Provide the (x, y) coordinate of the cell's center where the given text is located.  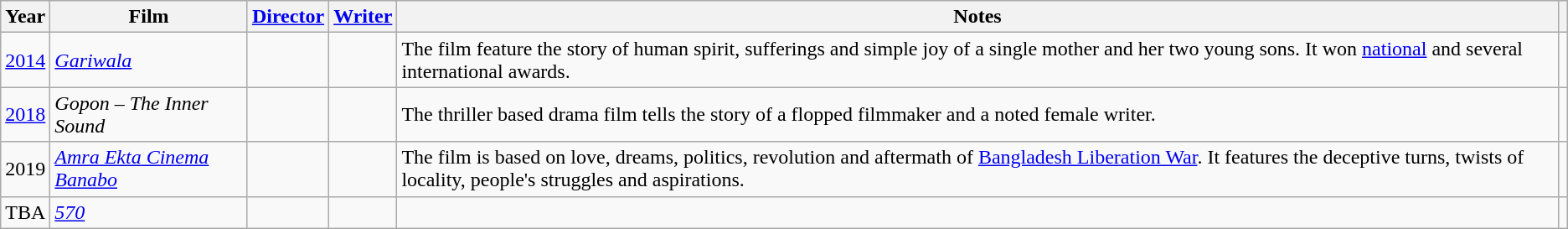
2018 (25, 114)
Gopon – The Inner Sound (149, 114)
TBA (25, 212)
2014 (25, 60)
Notes (977, 17)
Director (288, 17)
Amra Ekta Cinema Banabo (149, 169)
Gariwala (149, 60)
2019 (25, 169)
570 (149, 212)
Year (25, 17)
Writer (364, 17)
The thriller based drama film tells the story of a flopped filmmaker and a noted female writer. (977, 114)
Film (149, 17)
